Extract the (x, y) coordinate from the center of the cell holding the provided text.  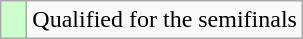
Qualified for the semifinals (165, 20)
